Identify which cell holds the provided text, then report its (x, y) central coordinate. 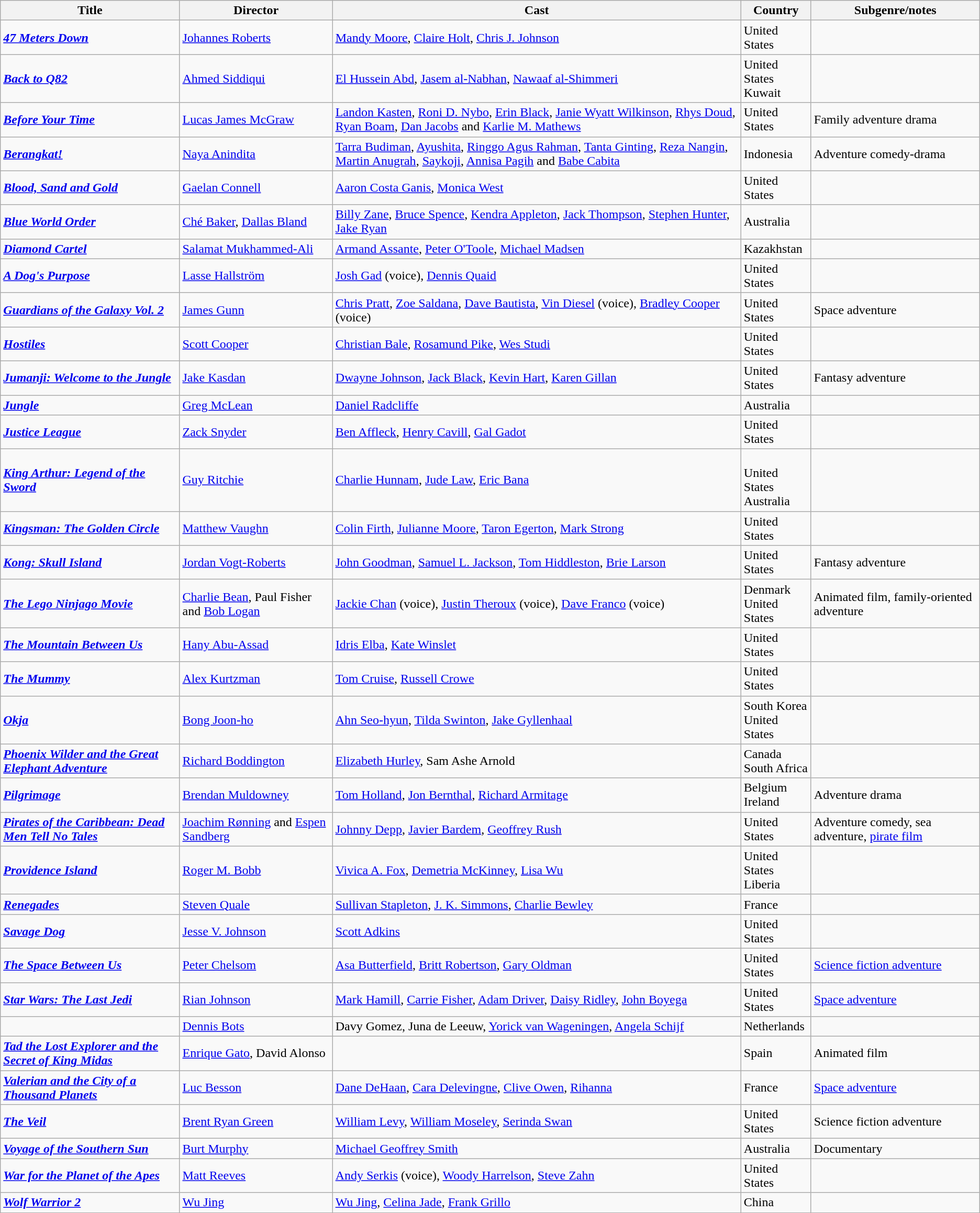
Wu Jing (256, 1203)
Hany Abu-Assad (256, 645)
Daniel Radcliffe (537, 405)
Burt Murphy (256, 1149)
United StatesAustralia (776, 481)
Jumanji: Welcome to the Jungle (90, 378)
Providence Island (90, 870)
Greg McLean (256, 405)
Steven Quale (256, 904)
Wu Jing, Celina Jade, Frank Grillo (537, 1203)
Netherlands (776, 1027)
Jackie Chan (voice), Justin Theroux (voice), Dave Franco (voice) (537, 604)
Mark Hamill, Carrie Fisher, Adam Driver, Daisy Ridley, John Boyega (537, 999)
Ahmed Siddiqui (256, 79)
Wolf Warrior 2 (90, 1203)
The Veil (90, 1121)
Hostiles (90, 343)
Animated film, family-oriented adventure (895, 604)
Okja (90, 720)
Sullivan Stapleton, J. K. Simmons, Charlie Bewley (537, 904)
El Hussein Abd, Jasem al-Nabhan, Nawaaf al-Shimmeri (537, 79)
Jungle (90, 405)
Bong Joon-ho (256, 720)
Blood, Sand and Gold (90, 187)
Brent Ryan Green (256, 1121)
Tom Cruise, Russell Crowe (537, 678)
Savage Dog (90, 931)
Family adventure drama (895, 119)
Cast (537, 10)
Brendan Muldowney (256, 795)
Christian Bale, Rosamund Pike, Wes Studi (537, 343)
Valerian and the City of a Thousand Planets (90, 1088)
Enrique Gato, David Alonso (256, 1053)
Jesse V. Johnson (256, 931)
Alex Kurtzman (256, 678)
King Arthur: Legend of the Sword (90, 481)
Asa Butterfield, Britt Robertson, Gary Oldman (537, 965)
Scott Cooper (256, 343)
Matthew Vaughn (256, 529)
Joachim Rønning and Espen Sandberg (256, 829)
Tad the Lost Explorer and the Secret of King Midas (90, 1053)
Scott Adkins (537, 931)
Guy Ritchie (256, 481)
Phoenix Wilder and the Great Elephant Adventure (90, 761)
William Levy, William Moseley, Serinda Swan (537, 1121)
Roger M. Bobb (256, 870)
Jordan Vogt-Roberts (256, 562)
Ahn Seo-hyun, Tilda Swinton, Jake Gyllenhaal (537, 720)
The Mountain Between Us (90, 645)
Dane DeHaan, Cara Delevingne, Clive Owen, Rihanna (537, 1088)
Kazakhstan (776, 249)
Title (90, 10)
Johannes Roberts (256, 38)
Jake Kasdan (256, 378)
BelgiumIreland (776, 795)
Vivica A. Fox, Demetria McKinney, Lisa Wu (537, 870)
Voyage of the Southern Sun (90, 1149)
Country (776, 10)
United StatesKuwait (776, 79)
Renegades (90, 904)
Colin Firth, Julianne Moore, Taron Egerton, Mark Strong (537, 529)
Animated film (895, 1053)
The Lego Ninjago Movie (90, 604)
Luc Besson (256, 1088)
Chris Pratt, Zoe Saldana, Dave Bautista, Vin Diesel (voice), Bradley Cooper (voice) (537, 310)
Adventure comedy-drama (895, 154)
War for the Planet of the Apes (90, 1176)
Kong: Skull Island (90, 562)
Director (256, 10)
A Dog's Purpose (90, 275)
Michael Geoffrey Smith (537, 1149)
Charlie Hunnam, Jude Law, Eric Bana (537, 481)
Aaron Costa Ganis, Monica West (537, 187)
John Goodman, Samuel L. Jackson, Tom Hiddleston, Brie Larson (537, 562)
Blue World Order (90, 222)
Before Your Time (90, 119)
Charlie Bean, Paul Fisher and Bob Logan (256, 604)
Diamond Cartel (90, 249)
Spain (776, 1053)
Adventure drama (895, 795)
Salamat Mukhammed-Ali (256, 249)
Subgenre/notes (895, 10)
Guardians of the Galaxy Vol. 2 (90, 310)
South KoreaUnited States (776, 720)
United StatesLiberia (776, 870)
Billy Zane, Bruce Spence, Kendra Appleton, Jack Thompson, Stephen Hunter, Jake Ryan (537, 222)
Matt Reeves (256, 1176)
Rian Johnson (256, 999)
Mandy Moore, Claire Holt, Chris J. Johnson (537, 38)
Gaelan Connell (256, 187)
Peter Chelsom (256, 965)
Lasse Hallström (256, 275)
Ben Affleck, Henry Cavill, Gal Gadot (537, 432)
Andy Serkis (voice), Woody Harrelson, Steve Zahn (537, 1176)
Dennis Bots (256, 1027)
The Space Between Us (90, 965)
47 Meters Down (90, 38)
The Mummy (90, 678)
Documentary (895, 1149)
China (776, 1203)
Elizabeth Hurley, Sam Ashe Arnold (537, 761)
Idris Elba, Kate Winslet (537, 645)
Kingsman: The Golden Circle (90, 529)
James Gunn (256, 310)
Johnny Depp, Javier Bardem, Geoffrey Rush (537, 829)
Indonesia (776, 154)
Tarra Budiman, Ayushita, Ringgo Agus Rahman, Tanta Ginting, Reza Nangin, Martin Anugrah, Saykoji, Annisa Pagih and Babe Cabita (537, 154)
Ché Baker, Dallas Bland (256, 222)
Back to Q82 (90, 79)
Richard Boddington (256, 761)
Berangkat! (90, 154)
Star Wars: The Last Jedi (90, 999)
Pilgrimage (90, 795)
Landon Kasten, Roni D. Nybo, Erin Black, Janie Wyatt Wilkinson, Rhys Doud, Ryan Boam, Dan Jacobs and Karlie M. Mathews (537, 119)
Tom Holland, Jon Bernthal, Richard Armitage (537, 795)
Dwayne Johnson, Jack Black, Kevin Hart, Karen Gillan (537, 378)
Zack Snyder (256, 432)
DenmarkUnited States (776, 604)
Justice League (90, 432)
Armand Assante, Peter O'Toole, Michael Madsen (537, 249)
Josh Gad (voice), Dennis Quaid (537, 275)
Naya Anindita (256, 154)
Adventure comedy, sea adventure, pirate film (895, 829)
Lucas James McGraw (256, 119)
Davy Gomez, Juna de Leeuw, Yorick van Wageningen, Angela Schijf (537, 1027)
Pirates of the Caribbean: Dead Men Tell No Tales (90, 829)
CanadaSouth Africa (776, 761)
